Locate the cell with the specified text and output its [X, Y] center coordinate. 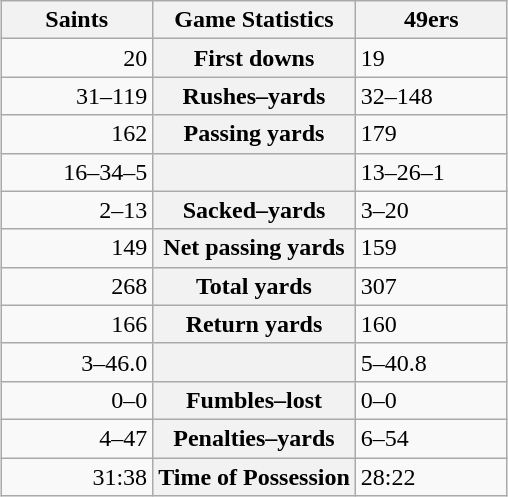
Saints [77, 20]
149 [77, 248]
Net passing yards [254, 248]
28:22 [431, 477]
160 [431, 324]
13–26–1 [431, 172]
Penalties–yards [254, 438]
Return yards [254, 324]
268 [77, 286]
Fumbles–lost [254, 400]
19 [431, 58]
6–54 [431, 438]
31–119 [77, 96]
16–34–5 [77, 172]
31:38 [77, 477]
5–40.8 [431, 362]
4–47 [77, 438]
20 [77, 58]
49ers [431, 20]
3–46.0 [77, 362]
Total yards [254, 286]
Time of Possession [254, 477]
Sacked–yards [254, 210]
32–148 [431, 96]
Game Statistics [254, 20]
166 [77, 324]
179 [431, 134]
307 [431, 286]
First downs [254, 58]
159 [431, 248]
3–20 [431, 210]
2–13 [77, 210]
Rushes–yards [254, 96]
162 [77, 134]
Passing yards [254, 134]
